Capture the cell that displays the provided text and extract its [x, y] central coordinate. 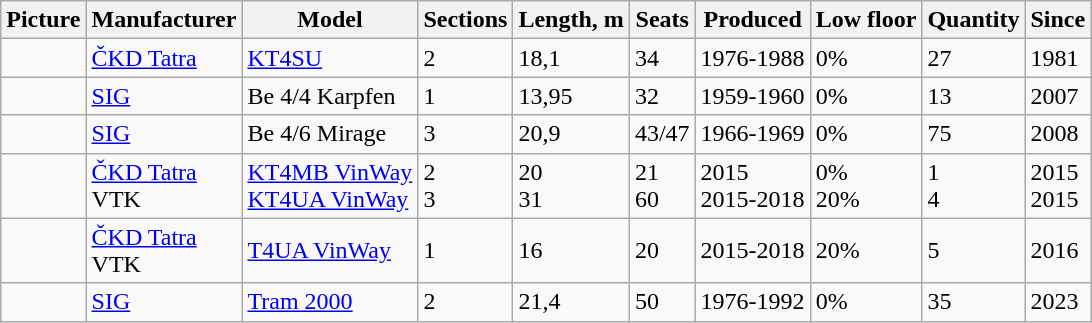
Picture [44, 20]
1959-1960 [752, 96]
43/47 [662, 134]
20152015 [1058, 186]
2007 [1058, 96]
13 [974, 96]
5 [974, 250]
20% [866, 250]
34 [662, 58]
Seats [662, 20]
2008 [1058, 134]
20,9 [571, 134]
20 [662, 250]
ČKD Tatra [164, 58]
27 [974, 58]
1976-1988 [752, 58]
T4UA VinWay [330, 250]
Model [330, 20]
Low floor [866, 20]
50 [662, 302]
Produced [752, 20]
Tram 2000 [330, 302]
2023 [1058, 302]
18,1 [571, 58]
Be 4/4 Karpfen [330, 96]
23 [466, 186]
2015-2018 [752, 250]
16 [571, 250]
20152015-2018 [752, 186]
KT4SU [330, 58]
2016 [1058, 250]
1981 [1058, 58]
21,4 [571, 302]
14 [974, 186]
Since [1058, 20]
0%20% [866, 186]
Manufacturer [164, 20]
Sections [466, 20]
KT4MB VinWayKT4UA VinWay [330, 186]
2031 [571, 186]
Quantity [974, 20]
13,95 [571, 96]
3 [466, 134]
1976-1992 [752, 302]
2160 [662, 186]
75 [974, 134]
1966-1969 [752, 134]
35 [974, 302]
Be 4/6 Mirage [330, 134]
Length, m [571, 20]
32 [662, 96]
